Locate the cell with the specified text and output its (x, y) center coordinate. 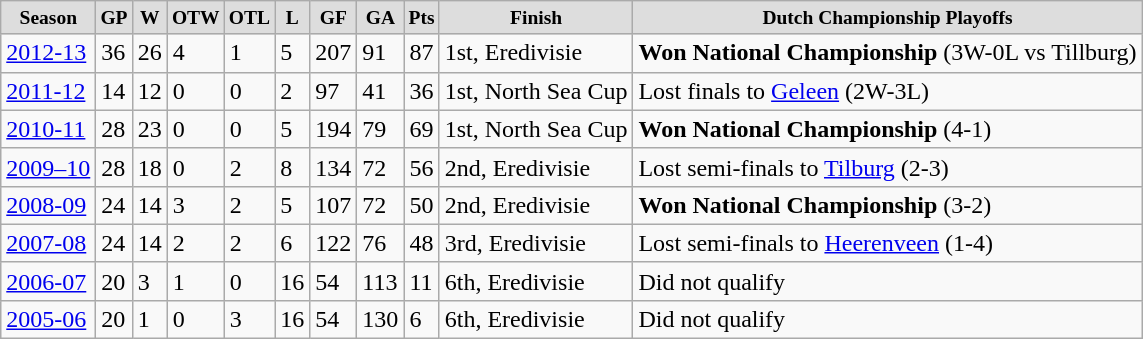
26 (150, 53)
Won National Championship (3-2) (888, 205)
107 (334, 205)
23 (150, 129)
Lost finals to Geleen (2W-3L) (888, 91)
Won National Championship (3W-0L vs Tillburg) (888, 53)
79 (380, 129)
L (292, 18)
Season (48, 18)
Pts (422, 18)
76 (380, 243)
12 (150, 91)
91 (380, 53)
W (150, 18)
2008-09 (48, 205)
2010-11 (48, 129)
207 (334, 53)
Lost semi-finals to Heerenveen (1-4) (888, 243)
Dutch Championship Playoffs (888, 18)
Finish (536, 18)
41 (380, 91)
69 (422, 129)
2005-06 (48, 319)
Won National Championship (4-1) (888, 129)
50 (422, 205)
OTW (196, 18)
122 (334, 243)
GF (334, 18)
18 (150, 167)
1st, Eredivisie (536, 53)
2009–10 (48, 167)
4 (196, 53)
194 (334, 129)
2011-12 (48, 91)
11 (422, 281)
8 (292, 167)
87 (422, 53)
2012-13 (48, 53)
Lost semi-finals to Tilburg (2-3) (888, 167)
130 (380, 319)
2007-08 (48, 243)
OTL (249, 18)
2006-07 (48, 281)
GP (114, 18)
97 (334, 91)
3rd, Eredivisie (536, 243)
134 (334, 167)
48 (422, 243)
56 (422, 167)
113 (380, 281)
GA (380, 18)
